Find where the given text appears and provide that cell's center as (x, y) coordinate. 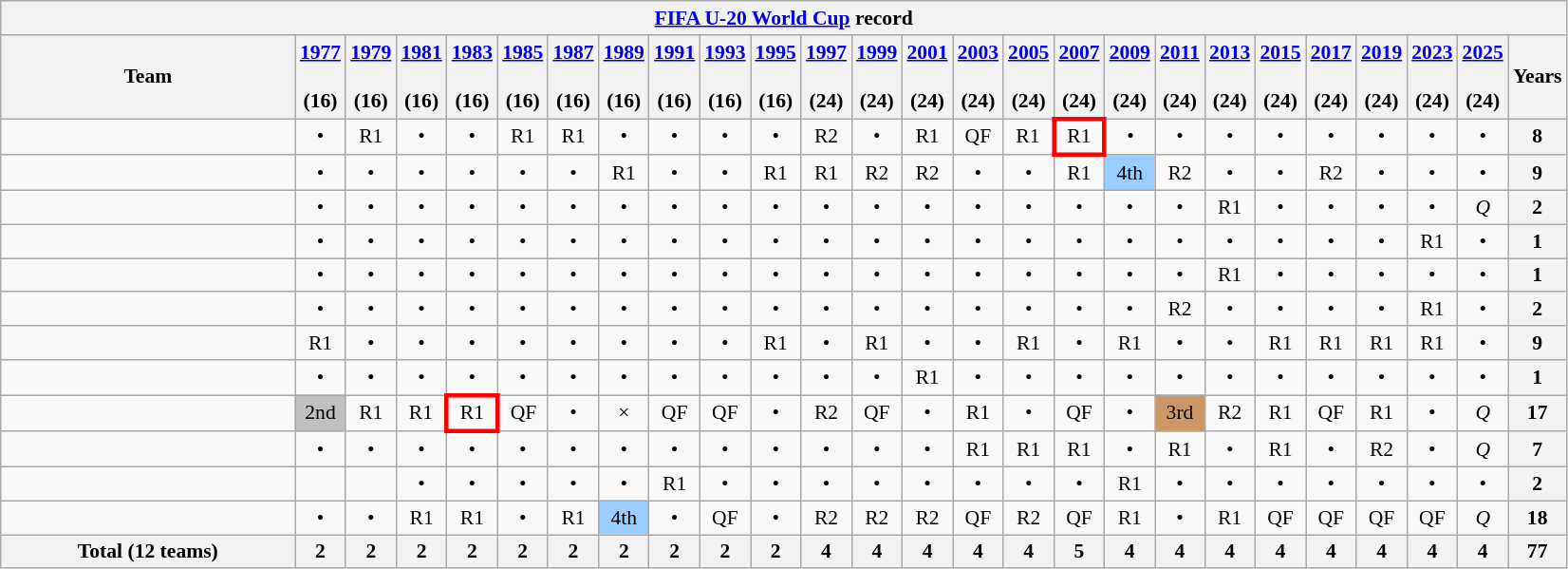
1983(16) (473, 77)
5 (1078, 552)
1999(24) (877, 77)
1991(16) (674, 77)
FIFA U-20 World Cup record (784, 18)
2005(24) (1029, 77)
2011(24) (1180, 77)
8 (1538, 137)
1985(16) (522, 77)
2015(24) (1279, 77)
1987(16) (573, 77)
17 (1538, 414)
2007(24) (1078, 77)
1979(16) (370, 77)
2017(24) (1331, 77)
2001(24) (926, 77)
2023(24) (1431, 77)
2003(24) (978, 77)
3rd (1180, 414)
1997(24) (826, 77)
Years (1538, 77)
2025(24) (1483, 77)
7 (1538, 450)
2019(24) (1382, 77)
× (625, 414)
1977(16) (321, 77)
1981(16) (421, 77)
1995(16) (776, 77)
77 (1538, 552)
2009(24) (1129, 77)
18 (1538, 518)
Total (12 teams) (148, 552)
2013(24) (1230, 77)
Team (148, 77)
1993(16) (725, 77)
2nd (321, 414)
1989(16) (625, 77)
